Provide the (X, Y) coordinate of the cell's center where the given text is located.  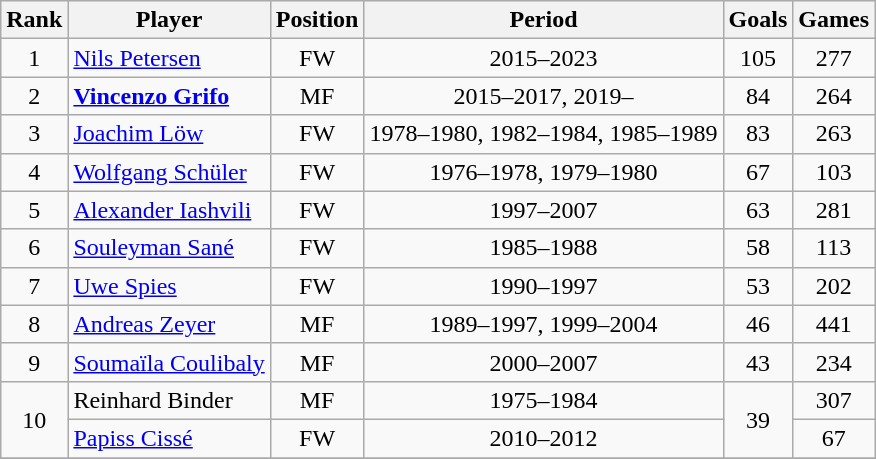
2000–2007 (544, 362)
263 (834, 134)
Joachim Löw (169, 134)
1997–2007 (544, 210)
264 (834, 96)
Period (544, 20)
63 (758, 210)
2015–2023 (544, 58)
Nils Petersen (169, 58)
1978–1980, 1982–1984, 1985–1989 (544, 134)
113 (834, 248)
43 (758, 362)
1989–1997, 1999–2004 (544, 324)
202 (834, 286)
Reinhard Binder (169, 400)
234 (834, 362)
6 (34, 248)
1990–1997 (544, 286)
Vincenzo Grifo (169, 96)
9 (34, 362)
Position (317, 20)
84 (758, 96)
Andreas Zeyer (169, 324)
441 (834, 324)
3 (34, 134)
Papiss Cissé (169, 438)
105 (758, 58)
4 (34, 172)
277 (834, 58)
Alexander Iashvili (169, 210)
46 (758, 324)
8 (34, 324)
2 (34, 96)
58 (758, 248)
Player (169, 20)
7 (34, 286)
1985–1988 (544, 248)
281 (834, 210)
5 (34, 210)
53 (758, 286)
Goals (758, 20)
10 (34, 419)
1 (34, 58)
2010–2012 (544, 438)
Games (834, 20)
103 (834, 172)
Soumaïla Coulibaly (169, 362)
Wolfgang Schüler (169, 172)
Uwe Spies (169, 286)
Souleyman Sané (169, 248)
83 (758, 134)
39 (758, 419)
2015–2017, 2019– (544, 96)
1975–1984 (544, 400)
Rank (34, 20)
1976–1978, 1979–1980 (544, 172)
307 (834, 400)
